Provide the [x, y] coordinate of the cell's center where the given text is located.  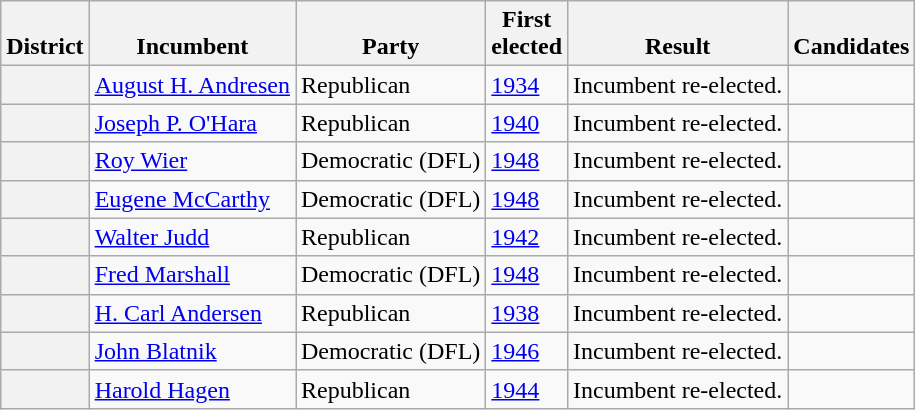
Joseph P. O'Hara [192, 123]
Walter Judd [192, 237]
Eugene McCarthy [192, 199]
1942 [527, 237]
Incumbent [192, 34]
1946 [527, 351]
1944 [527, 389]
John Blatnik [192, 351]
1938 [527, 313]
District [45, 34]
Candidates [852, 34]
H. Carl Andersen [192, 313]
Harold Hagen [192, 389]
1940 [527, 123]
Firstelected [527, 34]
Result [678, 34]
Fred Marshall [192, 275]
Roy Wier [192, 161]
August H. Andresen [192, 85]
1934 [527, 85]
Party [391, 34]
